Capture the cell that displays the provided text and extract its [x, y] central coordinate. 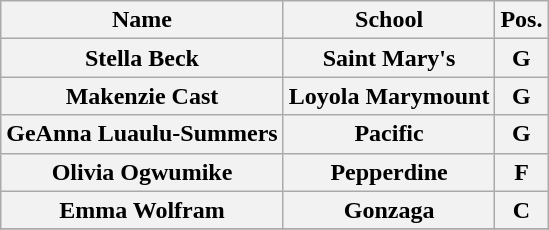
GeAnna Luaulu-Summers [142, 134]
Olivia Ogwumike [142, 172]
Gonzaga [389, 210]
F [522, 172]
Pacific [389, 134]
Saint Mary's [389, 58]
Loyola Marymount [389, 96]
C [522, 210]
School [389, 20]
Makenzie Cast [142, 96]
Stella Beck [142, 58]
Pepperdine [389, 172]
Name [142, 20]
Emma Wolfram [142, 210]
Pos. [522, 20]
